Determine the (x, y) coordinate at the center of the cell enclosing the given text.  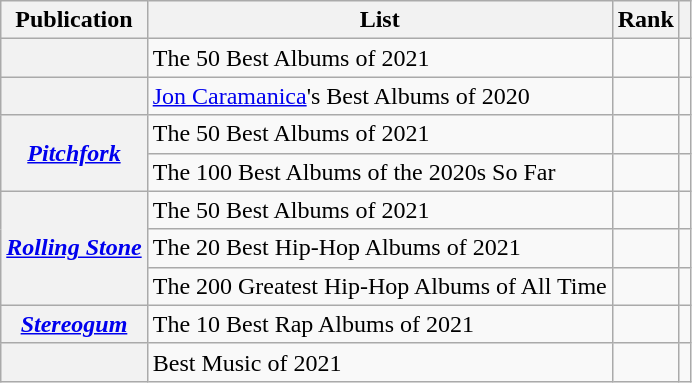
Jon Caramanica's Best Albums of 2020 (380, 96)
Pitchfork (74, 153)
Best Music of 2021 (380, 362)
The 200 Greatest Hip-Hop Albums of All Time (380, 286)
Stereogum (74, 324)
The 100 Best Albums of the 2020s So Far (380, 172)
The 20 Best Hip-Hop Albums of 2021 (380, 248)
Publication (74, 20)
Rank (646, 20)
Rolling Stone (74, 248)
The 10 Best Rap Albums of 2021 (380, 324)
List (380, 20)
